Extract the [X, Y] coordinate from the center of the cell holding the provided text.  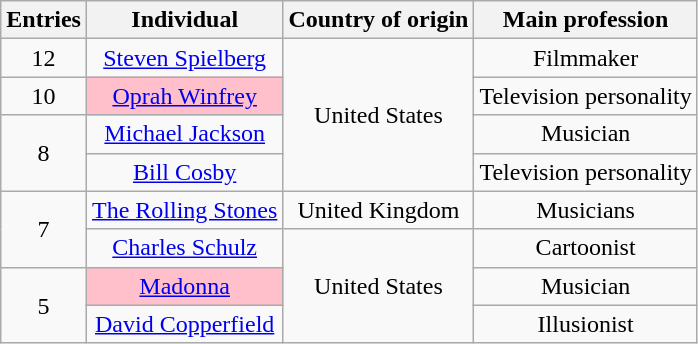
The Rolling Stones [184, 210]
Bill Cosby [184, 172]
David Copperfield [184, 324]
Oprah Winfrey [184, 96]
Main profession [586, 20]
Illusionist [586, 324]
Individual [184, 20]
5 [44, 305]
Charles Schulz [184, 248]
7 [44, 229]
United Kingdom [378, 210]
Madonna [184, 286]
Cartoonist [586, 248]
8 [44, 153]
Country of origin [378, 20]
Michael Jackson [184, 134]
Entries [44, 20]
12 [44, 58]
Musicians [586, 210]
10 [44, 96]
Steven Spielberg [184, 58]
Filmmaker [586, 58]
